Search for the cell housing the specified text and yield its [X, Y] center coordinate. 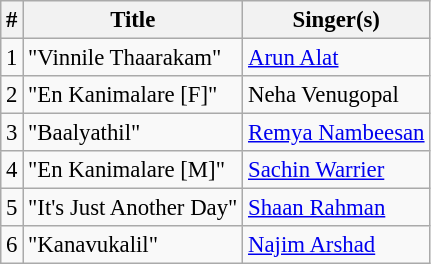
Remya Nambeesan [336, 133]
# [12, 20]
"Kanavukalil" [133, 245]
Title [133, 20]
"En Kanimalare [M]" [133, 170]
Sachin Warrier [336, 170]
6 [12, 245]
Najim Arshad [336, 245]
Neha Venugopal [336, 95]
"Vinnile Thaarakam" [133, 58]
Shaan Rahman [336, 208]
"It's Just Another Day" [133, 208]
"Baalyathil" [133, 133]
Arun Alat [336, 58]
4 [12, 170]
Singer(s) [336, 20]
"En Kanimalare [F]" [133, 95]
5 [12, 208]
3 [12, 133]
1 [12, 58]
2 [12, 95]
